Determine the [X, Y] coordinate at the center of the cell enclosing the given text.  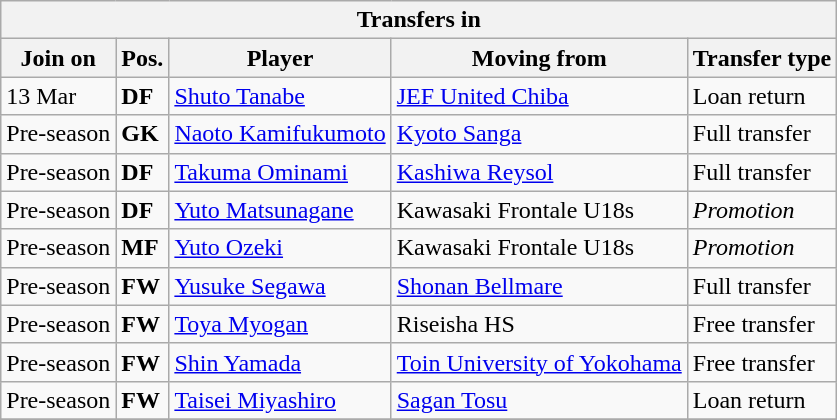
JEF United Chiba [539, 96]
Shuto Tanabe [280, 96]
Shin Yamada [280, 362]
Pos. [142, 58]
Kashiwa Reysol [539, 172]
Yuto Ozeki [280, 248]
Join on [58, 58]
Moving from [539, 58]
GK [142, 134]
Transfer type [762, 58]
Shonan Bellmare [539, 286]
Taisei Miyashiro [280, 400]
Yuto Matsunagane [280, 210]
Sagan Tosu [539, 400]
Player [280, 58]
Takuma Ominami [280, 172]
Toin University of Yokohama [539, 362]
Yusuke Segawa [280, 286]
Naoto Kamifukumoto [280, 134]
13 Mar [58, 96]
Riseisha HS [539, 324]
MF [142, 248]
Kyoto Sanga [539, 134]
Transfers in [419, 20]
Toya Myogan [280, 324]
